Capture the cell that displays the provided text and extract its (x, y) central coordinate. 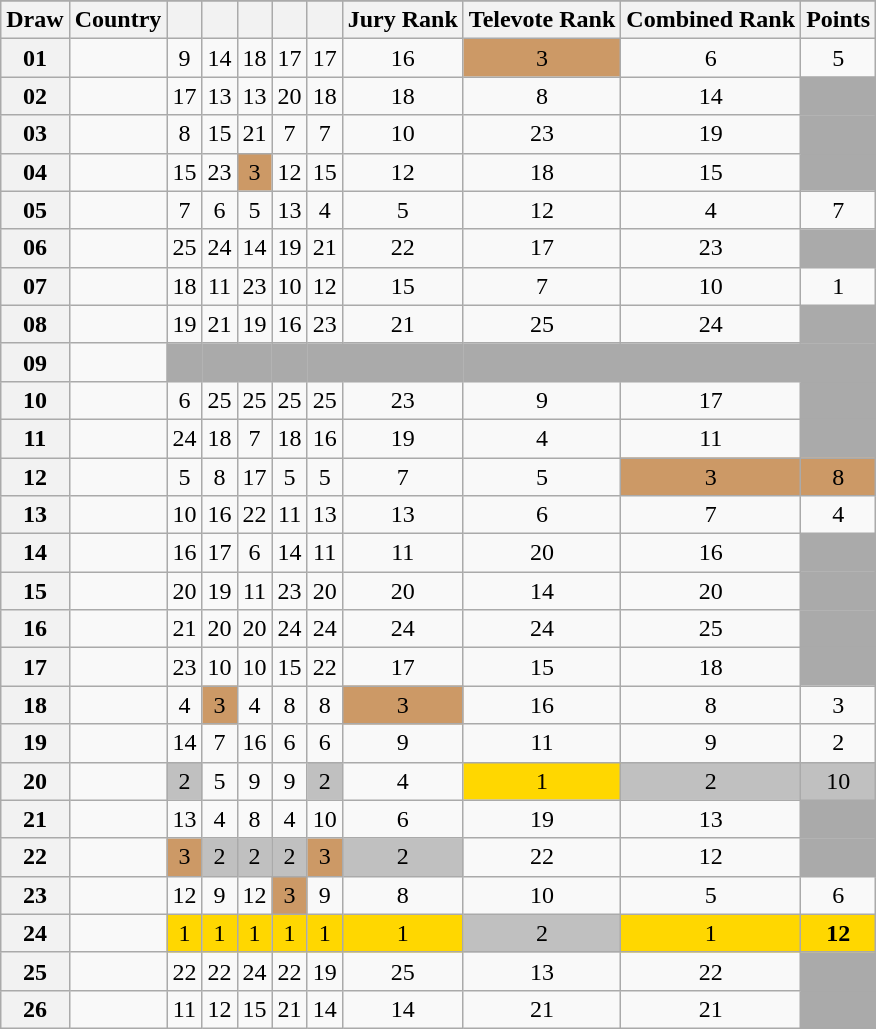
06 (35, 248)
Combined Rank (711, 20)
26 (35, 1009)
07 (35, 286)
08 (35, 324)
Jury Rank (402, 20)
09 (35, 362)
03 (35, 134)
01 (35, 58)
04 (35, 172)
Draw (35, 20)
02 (35, 96)
Televote Rank (542, 20)
Points (838, 20)
05 (35, 210)
Country (118, 20)
